Return the [x, y] coordinate for the center point of the cell that contains the specified text.  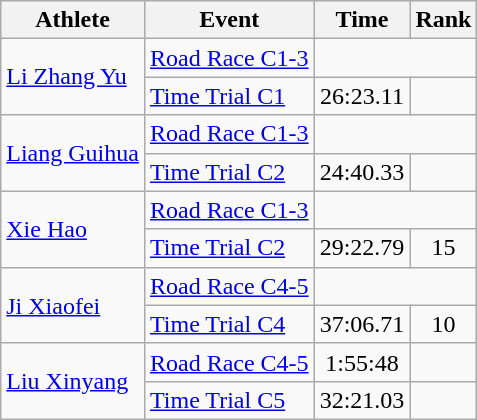
Athlete [73, 20]
15 [444, 248]
32:21.03 [362, 400]
Rank [444, 20]
Xie Hao [73, 229]
Li Zhang Yu [73, 77]
37:06.71 [362, 324]
Liu Xinyang [73, 381]
1:55:48 [362, 362]
Time Trial C4 [229, 324]
Time Trial C1 [229, 96]
26:23.11 [362, 96]
Time [362, 20]
Liang Guihua [73, 153]
10 [444, 324]
29:22.79 [362, 248]
24:40.33 [362, 172]
Time Trial C5 [229, 400]
Event [229, 20]
Ji Xiaofei [73, 305]
